Search for the cell housing the specified text and yield its (X, Y) center coordinate. 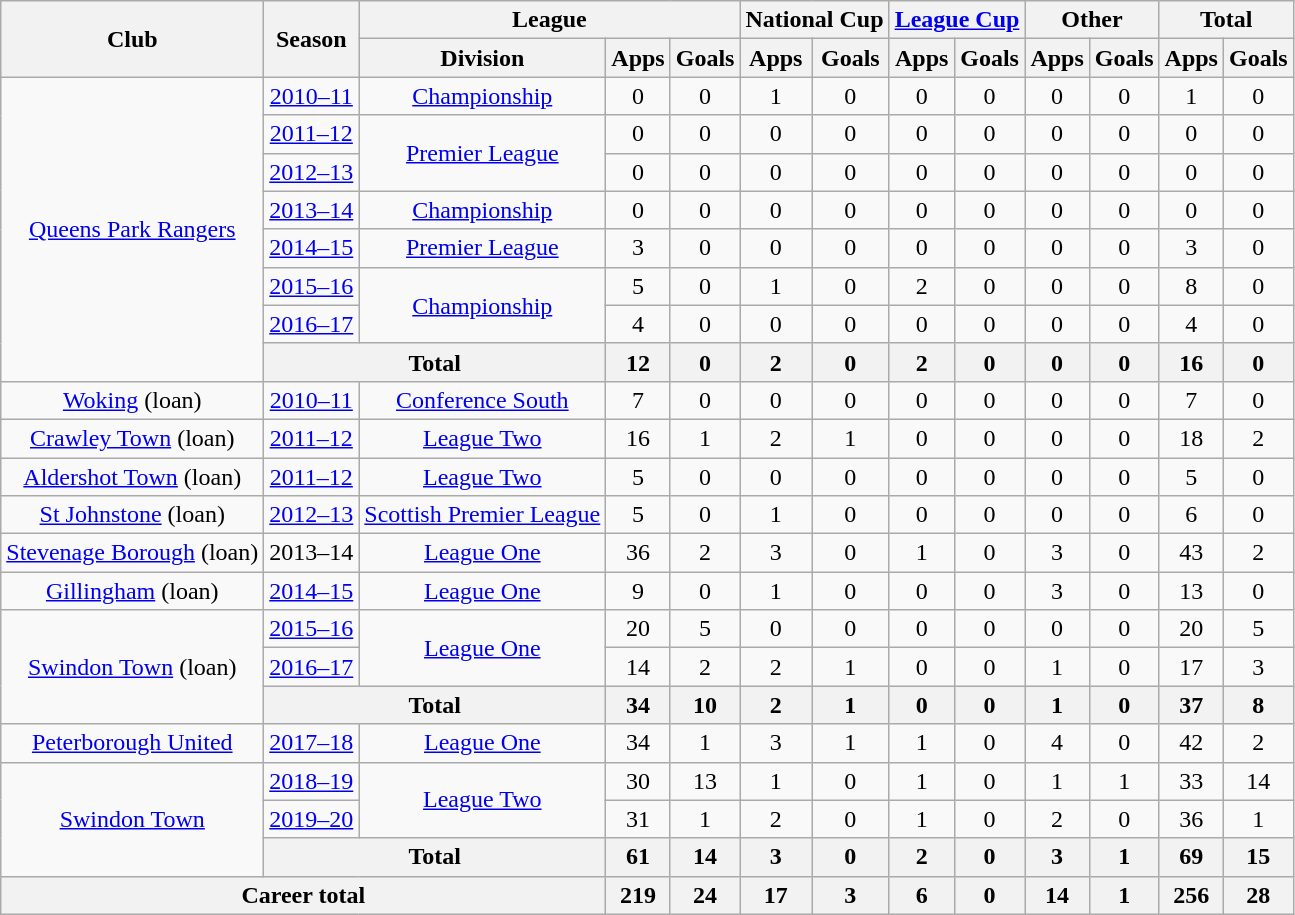
219 (638, 895)
37 (1191, 705)
61 (638, 857)
St Johnstone (loan) (132, 515)
9 (638, 591)
43 (1191, 553)
Queens Park Rangers (132, 229)
33 (1191, 781)
Scottish Premier League (482, 515)
256 (1191, 895)
Stevenage Borough (loan) (132, 553)
28 (1258, 895)
Crawley Town (loan) (132, 438)
2018–19 (312, 781)
Aldershot Town (loan) (132, 477)
42 (1191, 743)
Season (312, 39)
Division (482, 58)
24 (705, 895)
10 (705, 705)
15 (1258, 857)
National Cup (814, 20)
30 (638, 781)
Peterborough United (132, 743)
League Cup (957, 20)
League (550, 20)
Conference South (482, 400)
Other (1092, 20)
Swindon Town (132, 819)
2019–20 (312, 819)
31 (638, 819)
2017–18 (312, 743)
12 (638, 362)
Career total (304, 895)
69 (1191, 857)
Gillingham (loan) (132, 591)
18 (1191, 438)
Club (132, 39)
Woking (loan) (132, 400)
Swindon Town (loan) (132, 667)
